From the cell containing the given text, extract its center point as [x, y] coordinate. 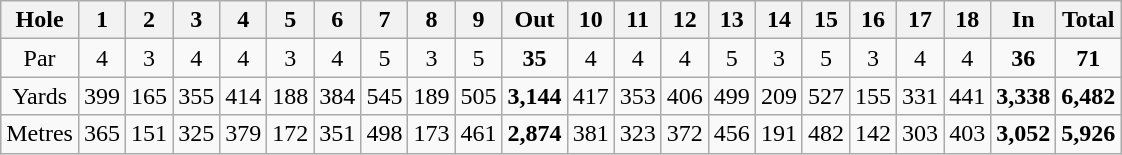
Yards [40, 96]
16 [872, 20]
209 [778, 96]
499 [732, 96]
172 [290, 134]
Total [1088, 20]
191 [778, 134]
142 [872, 134]
505 [478, 96]
151 [150, 134]
Out [534, 20]
403 [968, 134]
11 [638, 20]
323 [638, 134]
188 [290, 96]
384 [338, 96]
3,052 [1024, 134]
In [1024, 20]
545 [384, 96]
18 [968, 20]
10 [590, 20]
527 [826, 96]
331 [920, 96]
6 [338, 20]
303 [920, 134]
325 [196, 134]
7 [384, 20]
414 [244, 96]
355 [196, 96]
351 [338, 134]
12 [684, 20]
8 [432, 20]
36 [1024, 58]
441 [968, 96]
189 [432, 96]
406 [684, 96]
5,926 [1088, 134]
6,482 [1088, 96]
482 [826, 134]
14 [778, 20]
155 [872, 96]
498 [384, 134]
399 [102, 96]
Hole [40, 20]
2,874 [534, 134]
1 [102, 20]
379 [244, 134]
15 [826, 20]
3,144 [534, 96]
417 [590, 96]
13 [732, 20]
71 [1088, 58]
165 [150, 96]
456 [732, 134]
Par [40, 58]
35 [534, 58]
3,338 [1024, 96]
17 [920, 20]
365 [102, 134]
2 [150, 20]
461 [478, 134]
9 [478, 20]
381 [590, 134]
353 [638, 96]
372 [684, 134]
173 [432, 134]
Metres [40, 134]
